Return (x, y) of the center of cell containing provided text 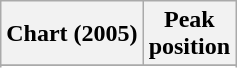
Chart (2005) (72, 34)
Peak position (189, 34)
